Scan for the cell matching the given text and deliver its [X, Y] coordinate at center. 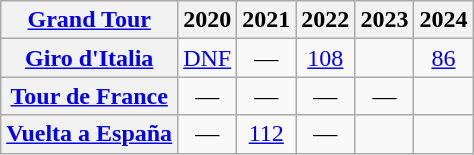
108 [326, 58]
112 [266, 134]
Giro d'Italia [90, 58]
DNF [208, 58]
Tour de France [90, 96]
2020 [208, 20]
2022 [326, 20]
Vuelta a España [90, 134]
86 [444, 58]
2024 [444, 20]
2021 [266, 20]
Grand Tour [90, 20]
2023 [384, 20]
